For the text-containing cell, return its midpoint in (x, y) coordinate format. 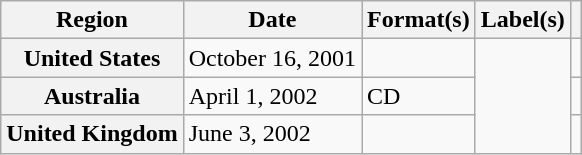
CD (419, 96)
Label(s) (522, 20)
October 16, 2001 (272, 58)
Australia (92, 96)
Region (92, 20)
United States (92, 58)
Date (272, 20)
Format(s) (419, 20)
United Kingdom (92, 134)
April 1, 2002 (272, 96)
June 3, 2002 (272, 134)
